Extract the [x, y] coordinate from the center of the cell holding the provided text.  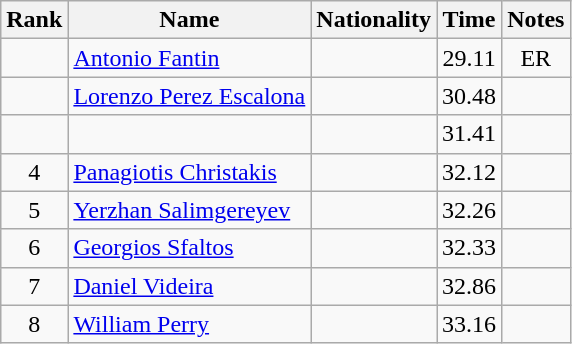
30.48 [470, 96]
Yerzhan Salimgereyev [190, 210]
ER [536, 58]
32.86 [470, 286]
32.33 [470, 248]
Georgios Sfaltos [190, 248]
33.16 [470, 324]
8 [34, 324]
Notes [536, 20]
Rank [34, 20]
29.11 [470, 58]
32.26 [470, 210]
5 [34, 210]
6 [34, 248]
32.12 [470, 172]
Daniel Videira [190, 286]
William Perry [190, 324]
Name [190, 20]
Time [470, 20]
31.41 [470, 134]
7 [34, 286]
Nationality [374, 20]
Lorenzo Perez Escalona [190, 96]
Panagiotis Christakis [190, 172]
4 [34, 172]
Antonio Fantin [190, 58]
